Provide the [x, y] coordinate of the cell's center where the given text is located.  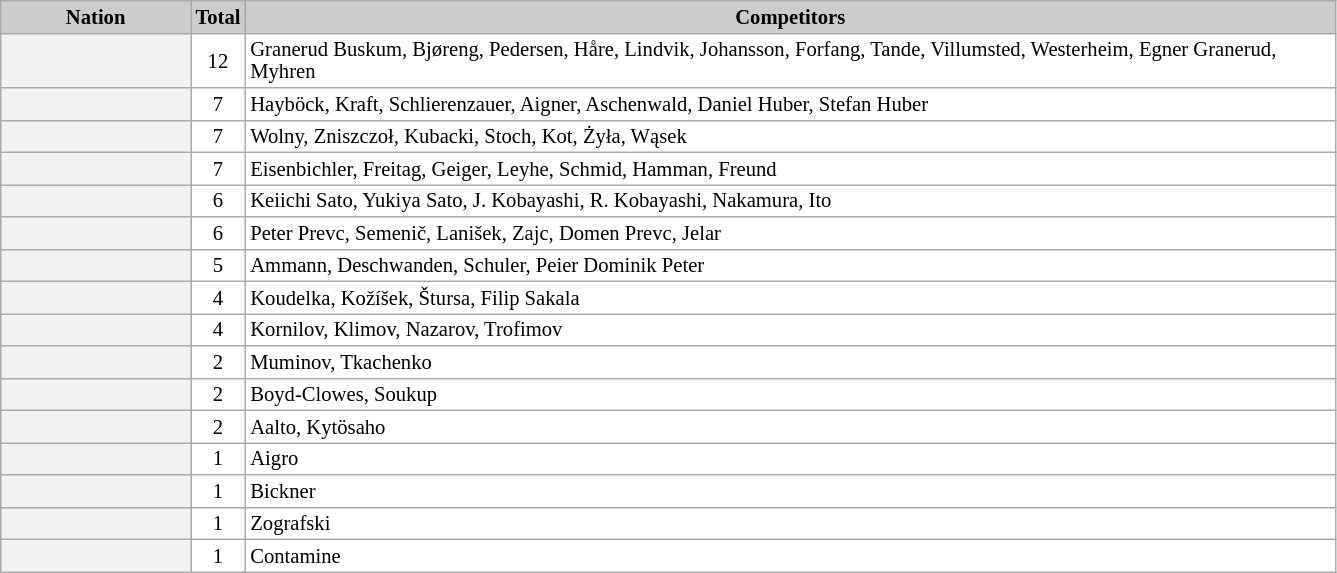
Competitors [790, 16]
Granerud Buskum, Bjøreng, Pedersen, Håre, Lindvik, Johansson, Forfang, Tande, Villumsted, Westerheim, Egner Granerud, Myhren [790, 60]
12 [218, 60]
Aalto, Kytösaho [790, 426]
Koudelka, Kožíšek, Štursa, Filip Sakala [790, 297]
5 [218, 265]
Boyd-Clowes, Soukup [790, 394]
Keiichi Sato, Yukiya Sato, J. Kobayashi, R. Kobayashi, Nakamura, Ito [790, 200]
Muminov, Tkachenko [790, 362]
Peter Prevc, Semenič, Lanišek, Zajc, Domen Prevc, Jelar [790, 232]
Bickner [790, 490]
Zografski [790, 523]
Contamine [790, 555]
Ammann, Deschwanden, Schuler, Peier Dominik Peter [790, 265]
Kornilov, Klimov, Nazarov, Trofimov [790, 329]
Nation [96, 16]
Total [218, 16]
Aigro [790, 458]
Hayböck, Kraft, Schlierenzauer, Aigner, Aschenwald, Daniel Huber, Stefan Huber [790, 104]
Eisenbichler, Freitag, Geiger, Leyhe, Schmid, Hamman, Freund [790, 168]
Wolny, Zniszczoł, Kubacki, Stoch, Kot, Żyła, Wąsek [790, 136]
